Provide the [X, Y] coordinate of the cell's center where the given text is located.  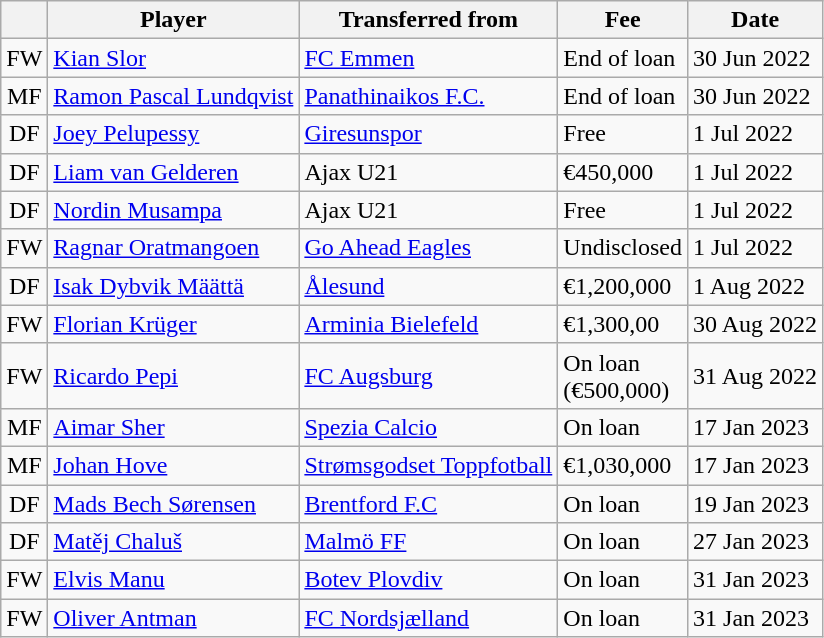
Kian Slor [174, 58]
Nordin Musampa [174, 210]
€1,200,000 [623, 286]
1 Aug 2022 [756, 286]
Florian Krüger [174, 324]
27 Jan 2023 [756, 542]
FC Emmen [428, 58]
Mads Bech Sørensen [174, 503]
Aimar Sher [174, 427]
Joey Pelupessy [174, 134]
Ålesund [428, 286]
Date [756, 20]
Strømsgodset Toppfotball [428, 465]
31 Aug 2022 [756, 376]
Arminia Bielefeld [428, 324]
€1,300,00 [623, 324]
€1,030,000 [623, 465]
Panathinaikos F.C. [428, 96]
On loan (€500,000) [623, 376]
Player [174, 20]
Ragnar Oratmangoen [174, 248]
19 Jan 2023 [756, 503]
€450,000 [623, 172]
Undisclosed [623, 248]
Giresunspor [428, 134]
Johan Hove [174, 465]
Liam van Gelderen [174, 172]
Matěj Chaluš [174, 542]
Brentford F.C [428, 503]
Malmö FF [428, 542]
Go Ahead Eagles [428, 248]
Fee [623, 20]
Oliver Antman [174, 618]
Ramon Pascal Lundqvist [174, 96]
FC Augsburg [428, 376]
FC Nordsjælland [428, 618]
Transferred from [428, 20]
Ricardo Pepi [174, 376]
Botev Plovdiv [428, 580]
Elvis Manu [174, 580]
Isak Dybvik Määttä [174, 286]
Spezia Calcio [428, 427]
30 Aug 2022 [756, 324]
